Detect which cell encompasses the target text, then output its [X, Y] center coordinate. 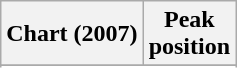
Chart (2007) [72, 34]
Peakposition [189, 34]
